Extract the (X, Y) coordinate from the center of the cell holding the provided text.  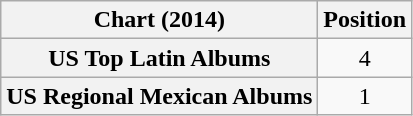
US Top Latin Albums (160, 58)
Chart (2014) (160, 20)
US Regional Mexican Albums (160, 96)
Position (365, 20)
1 (365, 96)
4 (365, 58)
